From the cell containing the given text, extract its center point as [x, y] coordinate. 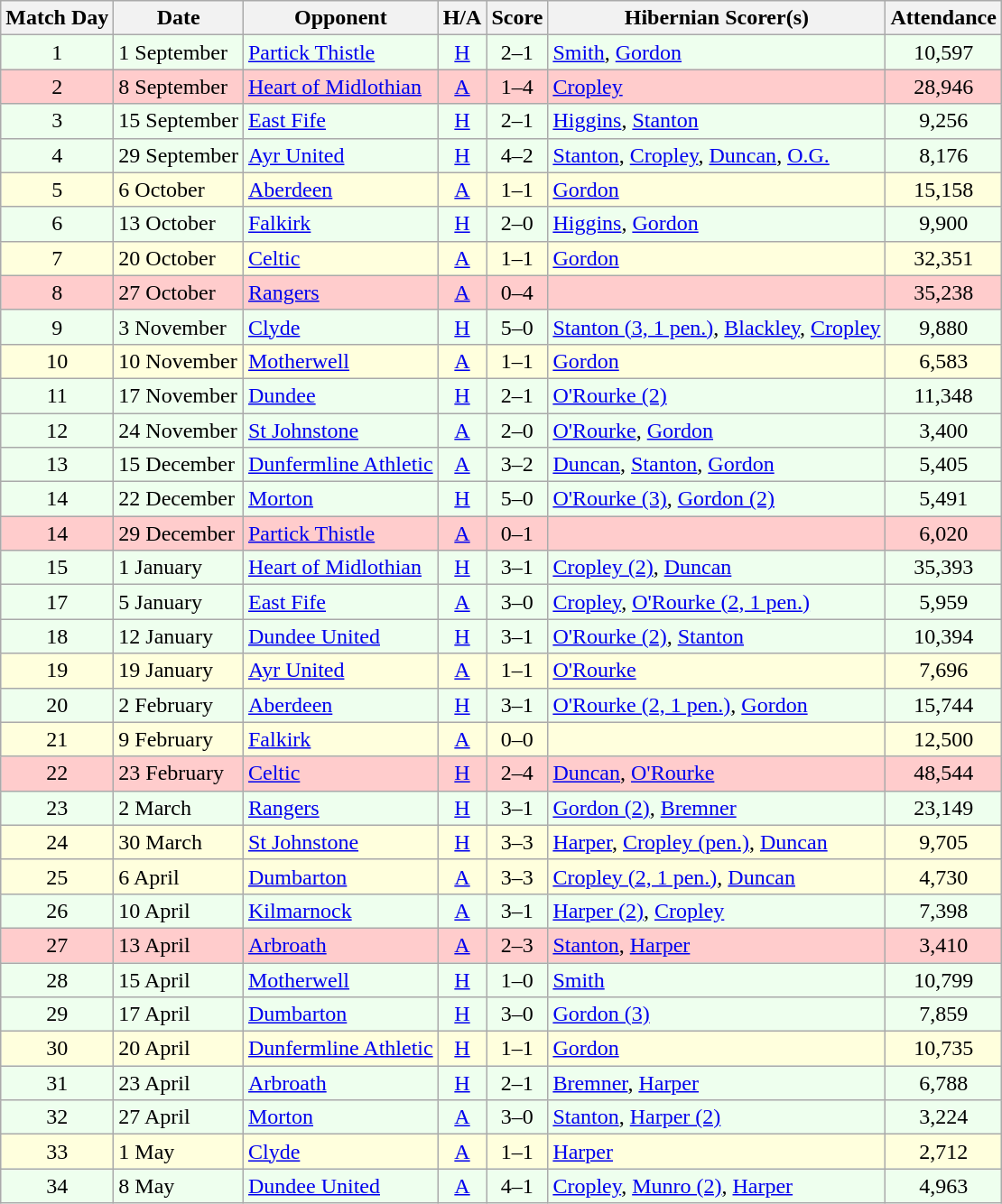
3,410 [943, 945]
3 [58, 121]
2 [58, 87]
Cropley (2, 1 pen.), Duncan [717, 876]
Date [179, 18]
12,500 [943, 739]
10 April [179, 911]
30 March [179, 842]
15,158 [943, 190]
31 [58, 1083]
Smith [717, 979]
26 [58, 911]
27 [58, 945]
15,744 [943, 705]
6,583 [943, 361]
Duncan, O'Rourke [717, 773]
28 [58, 979]
22 [58, 773]
Smith, Gordon [717, 52]
3,400 [943, 431]
33 [58, 1152]
8 September [179, 87]
Duncan, Stanton, Gordon [717, 465]
9,256 [943, 121]
6 April [179, 876]
10,597 [943, 52]
Stanton, Harper (2) [717, 1117]
Score [517, 18]
5,405 [943, 465]
Harper (2), Cropley [717, 911]
10,394 [943, 636]
4–2 [517, 155]
1 September [179, 52]
Higgins, Stanton [717, 121]
6 [58, 224]
5 [58, 190]
9,900 [943, 224]
15 September [179, 121]
Stanton (3, 1 pen.), Blackley, Cropley [717, 327]
Gordon (3) [717, 1014]
5,491 [943, 499]
9,880 [943, 327]
24 [58, 842]
27 April [179, 1117]
2 February [179, 705]
35,238 [943, 292]
27 October [179, 292]
Match Day [58, 18]
20 April [179, 1049]
17 [58, 602]
10,735 [943, 1049]
7,859 [943, 1014]
23 February [179, 773]
0–1 [517, 533]
4–1 [517, 1186]
48,544 [943, 773]
24 November [179, 431]
29 December [179, 533]
Opponent [340, 18]
Hibernian Scorer(s) [717, 18]
7 [58, 258]
O'Rourke, Gordon [717, 431]
O'Rourke (2, 1 pen.), Gordon [717, 705]
2 March [179, 808]
Cropley [717, 87]
4 [58, 155]
8 May [179, 1186]
4,730 [943, 876]
32,351 [943, 258]
1–4 [517, 87]
6,020 [943, 533]
21 [58, 739]
17 November [179, 395]
22 December [179, 499]
6,788 [943, 1083]
13 October [179, 224]
0–4 [517, 292]
3–2 [517, 465]
Cropley, Munro (2), Harper [717, 1186]
5,959 [943, 602]
Dundee [340, 395]
28,946 [943, 87]
23 April [179, 1083]
20 [58, 705]
1 May [179, 1152]
11 [58, 395]
15 December [179, 465]
H/A [462, 18]
19 [58, 671]
Harper [717, 1152]
Attendance [943, 18]
9,705 [943, 842]
13 [58, 465]
10,799 [943, 979]
13 April [179, 945]
35,393 [943, 568]
25 [58, 876]
5 January [179, 602]
2–3 [517, 945]
11,348 [943, 395]
0–0 [517, 739]
8 [58, 292]
Harper, Cropley (pen.), Duncan [717, 842]
Higgins, Gordon [717, 224]
Stanton, Cropley, Duncan, O.G. [717, 155]
O'Rourke (2), Stanton [717, 636]
7,398 [943, 911]
O'Rourke (3), Gordon (2) [717, 499]
10 November [179, 361]
15 [58, 568]
29 September [179, 155]
4,963 [943, 1186]
30 [58, 1049]
2,712 [943, 1152]
12 [58, 431]
3 November [179, 327]
1 [58, 52]
Bremner, Harper [717, 1083]
29 [58, 1014]
32 [58, 1117]
1 January [179, 568]
3,224 [943, 1117]
15 April [179, 979]
23,149 [943, 808]
9 [58, 327]
12 January [179, 636]
23 [58, 808]
2–4 [517, 773]
Cropley (2), Duncan [717, 568]
19 January [179, 671]
8,176 [943, 155]
Stanton, Harper [717, 945]
Gordon (2), Bremner [717, 808]
O'Rourke (2) [717, 395]
Kilmarnock [340, 911]
6 October [179, 190]
9 February [179, 739]
7,696 [943, 671]
10 [58, 361]
Cropley, O'Rourke (2, 1 pen.) [717, 602]
O'Rourke [717, 671]
34 [58, 1186]
20 October [179, 258]
1–0 [517, 979]
18 [58, 636]
17 April [179, 1014]
